Provide the (X, Y) coordinate of the cell's center where the given text is located.  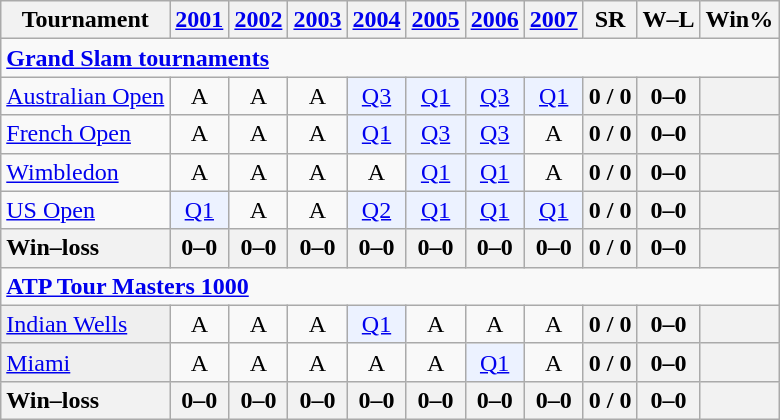
SR (610, 20)
Grand Slam tournaments (390, 58)
2001 (200, 20)
2007 (554, 20)
Q2 (376, 210)
Tournament (86, 20)
2002 (258, 20)
W–L (668, 20)
ATP Tour Masters 1000 (390, 286)
US Open (86, 210)
Win% (740, 20)
Wimbledon (86, 172)
2004 (376, 20)
2006 (494, 20)
French Open (86, 134)
Australian Open (86, 96)
Indian Wells (86, 324)
Miami (86, 362)
2005 (436, 20)
2003 (318, 20)
